Detect which cell encompasses the target text, then output its [X, Y] center coordinate. 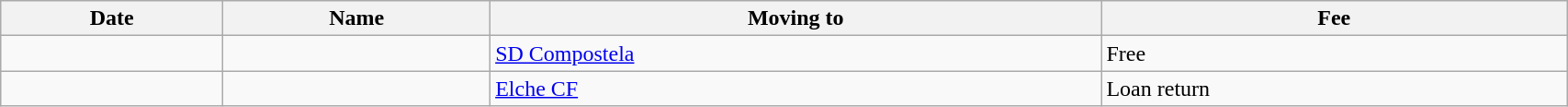
Date [112, 18]
Loan return [1334, 89]
Moving to [795, 18]
Fee [1334, 18]
Free [1334, 53]
Name [356, 18]
SD Compostela [795, 53]
Elche CF [795, 89]
